For the text-containing cell, return its midpoint in [X, Y] coordinate format. 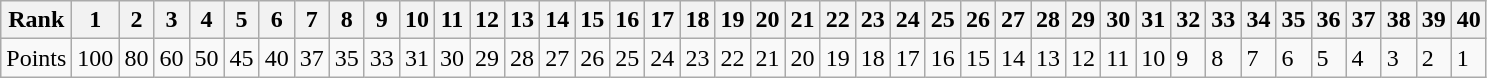
100 [96, 58]
50 [206, 58]
32 [1188, 20]
60 [172, 58]
80 [136, 58]
Points [36, 58]
36 [1328, 20]
45 [242, 58]
38 [1398, 20]
Rank [36, 20]
34 [1258, 20]
39 [1434, 20]
